From the cell containing the given text, extract its center point as (X, Y) coordinate. 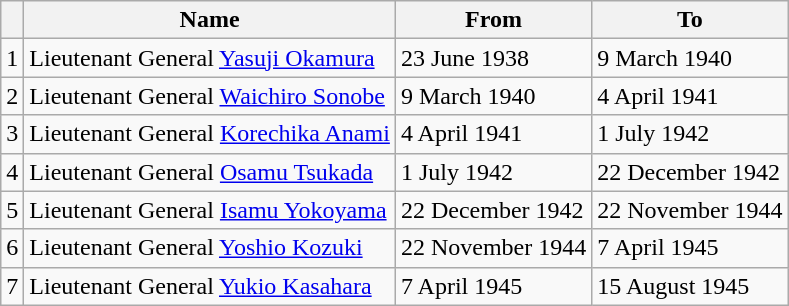
23 June 1938 (493, 58)
Lieutenant General Yoshio Kozuki (210, 248)
From (493, 20)
Lieutenant General Yukio Kasahara (210, 286)
Name (210, 20)
15 August 1945 (690, 286)
5 (12, 210)
Lieutenant General Waichiro Sonobe (210, 96)
Lieutenant General Osamu Tsukada (210, 172)
4 (12, 172)
2 (12, 96)
To (690, 20)
7 (12, 286)
Lieutenant General Yasuji Okamura (210, 58)
1 (12, 58)
Lieutenant General Korechika Anami (210, 134)
6 (12, 248)
3 (12, 134)
Lieutenant General Isamu Yokoyama (210, 210)
